Provide the (X, Y) coordinate of the cell's center where the given text is located.  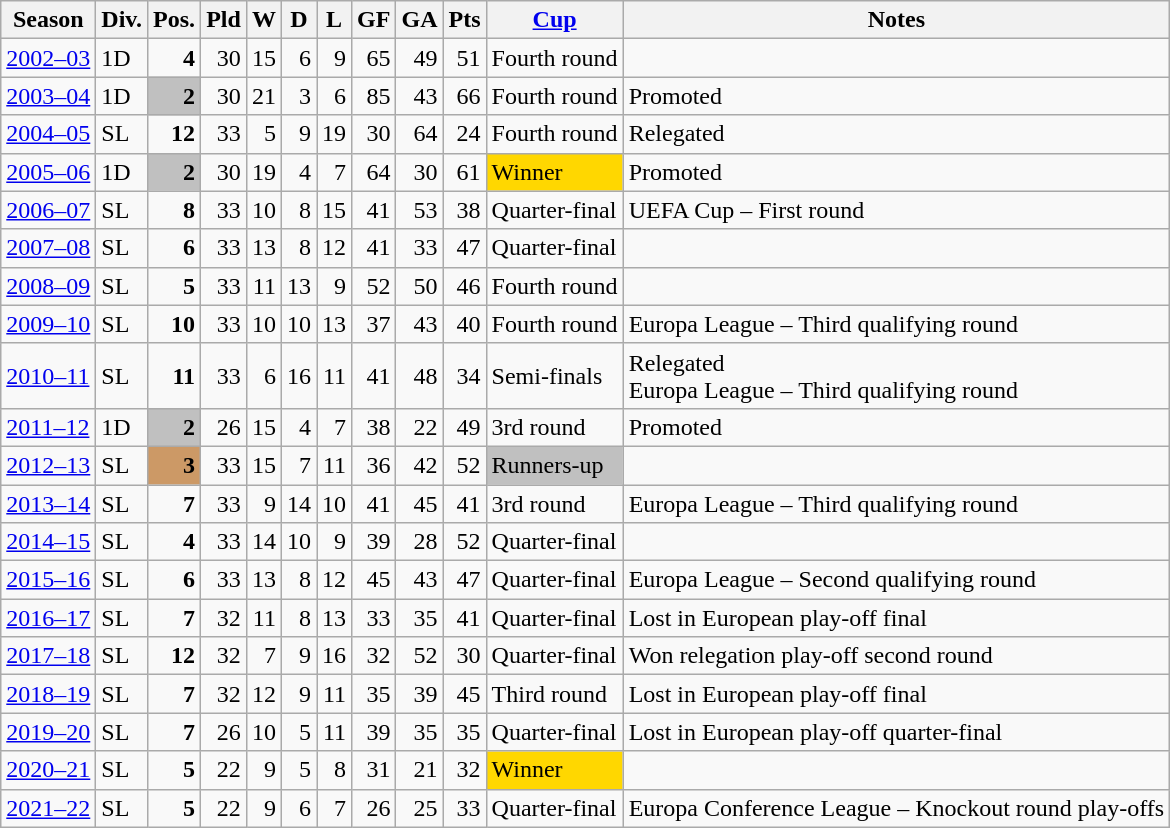
2006–07 (48, 210)
Notes (896, 20)
Europa League – Second qualifying round (896, 580)
42 (420, 465)
2007–08 (48, 248)
2003–04 (48, 96)
2010–11 (48, 376)
37 (374, 324)
53 (420, 210)
Pld (224, 20)
40 (464, 324)
50 (420, 286)
GF (374, 20)
2016–17 (48, 618)
2005–06 (48, 172)
Cup (554, 20)
Runners-up (554, 465)
25 (420, 808)
Europa Conference League – Knockout round play-offs (896, 808)
31 (374, 770)
24 (464, 134)
Season (48, 20)
Div. (122, 20)
2008–09 (48, 286)
L (334, 20)
66 (464, 96)
2004–05 (48, 134)
2011–12 (48, 427)
48 (420, 376)
GA (420, 20)
Semi-finals (554, 376)
Pos. (174, 20)
2014–15 (48, 542)
2020–21 (48, 770)
Third round (554, 694)
2019–20 (48, 732)
36 (374, 465)
28 (420, 542)
2017–18 (48, 656)
2009–10 (48, 324)
2015–16 (48, 580)
Won relegation play-off second round (896, 656)
Relegated (896, 134)
2013–14 (48, 503)
W (264, 20)
2018–19 (48, 694)
34 (464, 376)
D (298, 20)
61 (464, 172)
46 (464, 286)
85 (374, 96)
Pts (464, 20)
2002–03 (48, 58)
65 (374, 58)
2021–22 (48, 808)
RelegatedEuropa League – Third qualifying round (896, 376)
UEFA Cup – First round (896, 210)
51 (464, 58)
Lost in European play-off quarter-final (896, 732)
2012–13 (48, 465)
